Locate the cell with the specified text and output its [x, y] center coordinate. 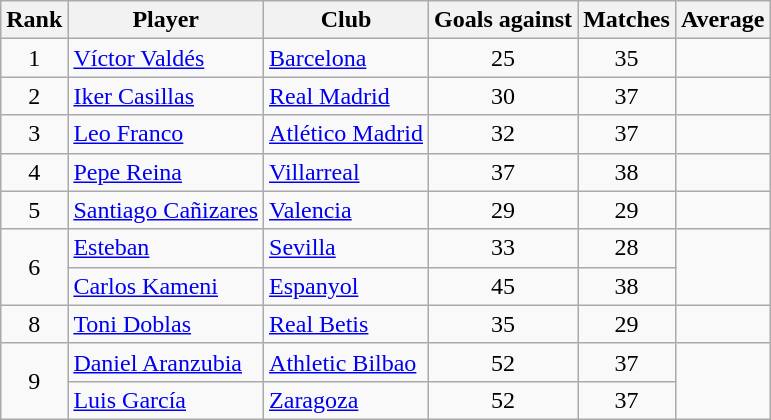
30 [504, 96]
Real Madrid [346, 96]
Víctor Valdés [166, 58]
Luis García [166, 400]
Esteban [166, 248]
3 [34, 134]
Santiago Cañizares [166, 210]
Daniel Aranzubia [166, 362]
Goals against [504, 20]
Rank [34, 20]
Average [722, 20]
Carlos Kameni [166, 286]
6 [34, 267]
Iker Casillas [166, 96]
Leo Franco [166, 134]
Valencia [346, 210]
32 [504, 134]
Club [346, 20]
5 [34, 210]
9 [34, 381]
1 [34, 58]
25 [504, 58]
Sevilla [346, 248]
Zaragoza [346, 400]
Matches [627, 20]
Pepe Reina [166, 172]
Athletic Bilbao [346, 362]
Villarreal [346, 172]
45 [504, 286]
28 [627, 248]
4 [34, 172]
Atlético Madrid [346, 134]
Player [166, 20]
Espanyol [346, 286]
Real Betis [346, 324]
33 [504, 248]
8 [34, 324]
2 [34, 96]
Toni Doblas [166, 324]
Barcelona [346, 58]
